Identify which cell holds the provided text, then report its (X, Y) central coordinate. 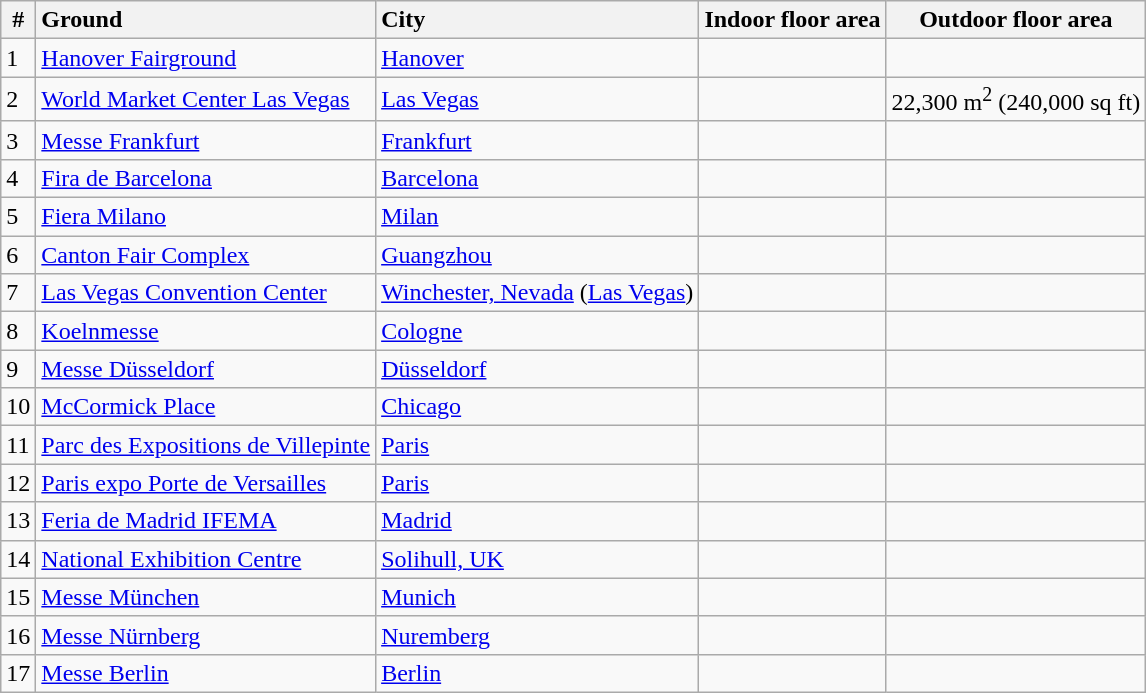
Messe Düsseldorf (206, 369)
5 (18, 217)
Messe Nürnberg (206, 635)
Las Vegas (538, 100)
National Exhibition Centre (206, 559)
Messe Berlin (206, 673)
Nuremberg (538, 635)
# (18, 20)
Hanover Fairground (206, 58)
Chicago (538, 407)
7 (18, 293)
Munich (538, 597)
1 (18, 58)
2 (18, 100)
Indoor floor area (792, 20)
City (538, 20)
10 (18, 407)
14 (18, 559)
Canton Fair Complex (206, 255)
6 (18, 255)
Fiera Milano (206, 217)
Fira de Barcelona (206, 178)
17 (18, 673)
Barcelona (538, 178)
McCormick Place (206, 407)
Messe Frankfurt (206, 140)
9 (18, 369)
Milan (538, 217)
World Market Center Las Vegas (206, 100)
Guangzhou (538, 255)
4 (18, 178)
Paris expo Porte de Versailles (206, 483)
15 (18, 597)
3 (18, 140)
Ground (206, 20)
Winchester, Nevada (Las Vegas) (538, 293)
Hanover (538, 58)
Solihull, UK (538, 559)
22,300 m2 (240,000 sq ft) (1016, 100)
16 (18, 635)
Outdoor floor area (1016, 20)
Feria de Madrid IFEMA (206, 521)
Düsseldorf (538, 369)
13 (18, 521)
Las Vegas Convention Center (206, 293)
Berlin (538, 673)
11 (18, 445)
Frankfurt (538, 140)
Madrid (538, 521)
Cologne (538, 331)
Parc des Expositions de Villepinte (206, 445)
12 (18, 483)
Messe München (206, 597)
Koelnmesse (206, 331)
8 (18, 331)
